Find where the given text appears and provide that cell's center as [x, y] coordinate. 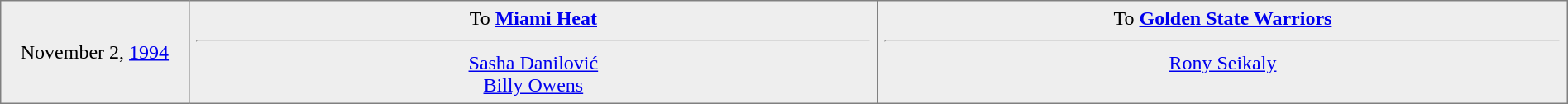
November 2, 1994 [94, 52]
To Golden State WarriorsRony Seikaly [1223, 52]
To Miami HeatSasha DanilovićBilly Owens [533, 52]
